Output the [X, Y] coordinate of the center of the cell containing the given text.  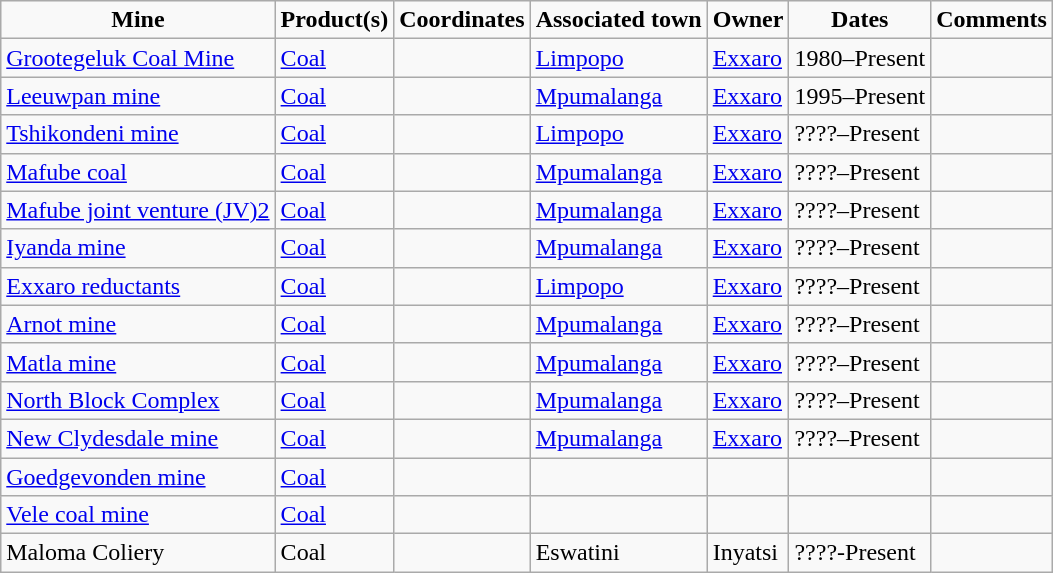
North Block Complex [138, 400]
Coordinates [462, 20]
Leeuwpan mine [138, 96]
????-Present [860, 553]
Matla mine [138, 362]
Vele coal mine [138, 515]
1995–Present [860, 96]
Grootegeluk Coal Mine [138, 58]
Goedgevonden mine [138, 477]
Comments [992, 20]
Inyatsi [748, 553]
Mafube coal [138, 172]
Mine [138, 20]
Eswatini [618, 553]
Iyanda mine [138, 248]
Maloma Coliery [138, 553]
Product(s) [334, 20]
Exxaro reductants [138, 286]
1980–Present [860, 58]
Mafube joint venture (JV)2 [138, 210]
Dates [860, 20]
Tshikondeni mine [138, 134]
Owner [748, 20]
Arnot mine [138, 324]
New Clydesdale mine [138, 438]
Associated town [618, 20]
